Pinpoint the cell where the given text exists, returning its (X, Y) midpoint coordinate. 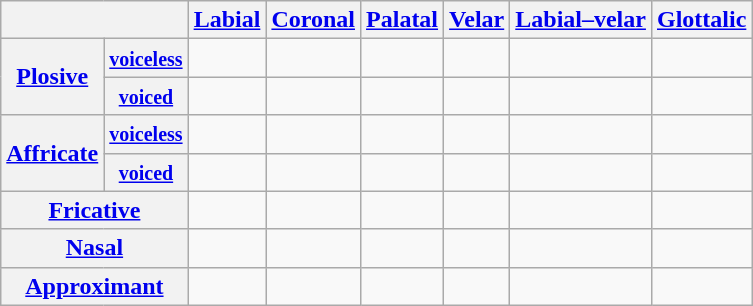
Coronal (314, 20)
Glottalic (701, 20)
Plosive (52, 77)
Fricative (94, 210)
Affricate (52, 153)
Approximant (94, 286)
Labial–velar (581, 20)
Palatal (402, 20)
Nasal (94, 248)
Velar (477, 20)
Labial (227, 20)
